Return [x, y] of the center of cell containing provided text 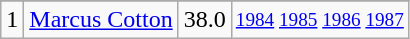
1 [12, 20]
1984 1985 1986 1987 [320, 20]
Marcus Cotton [101, 20]
38.0 [204, 20]
